Locate the cell with the specified text and output its [x, y] center coordinate. 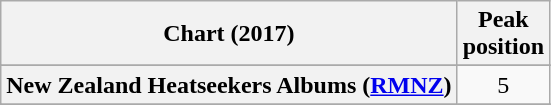
Peak position [503, 34]
Chart (2017) [229, 34]
5 [503, 85]
New Zealand Heatseekers Albums (RMNZ) [229, 85]
